Return (x, y) of the center of cell containing provided text 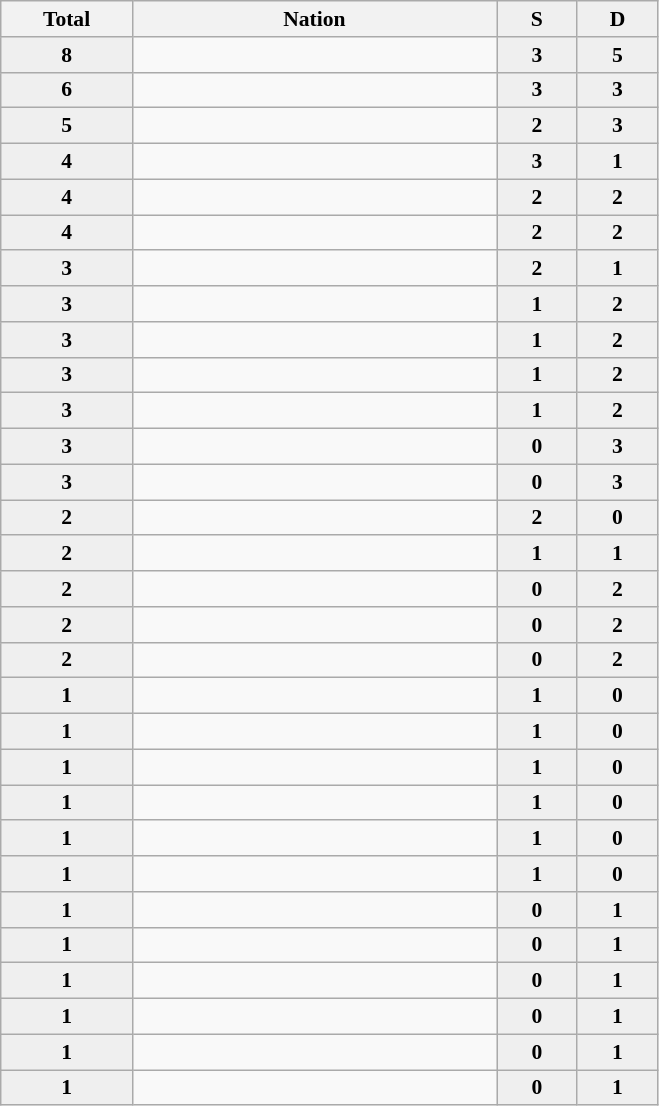
Total (67, 19)
D (618, 19)
S (536, 19)
Nation (314, 19)
8 (67, 55)
6 (67, 90)
